Pinpoint the cell where the given text exists, returning its (x, y) midpoint coordinate. 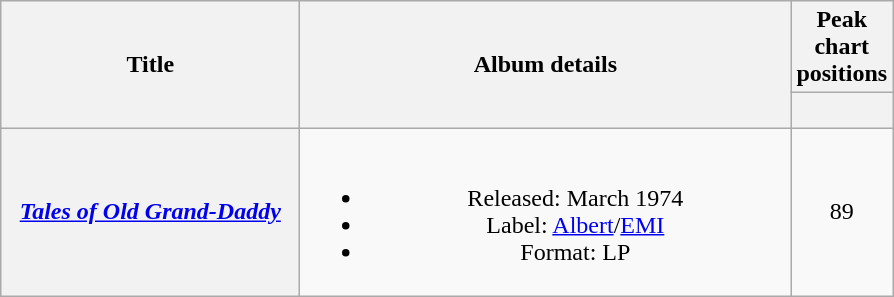
Peak chart positions (842, 47)
89 (842, 212)
Tales of Old Grand-Daddy (150, 212)
Title (150, 65)
Album details (546, 65)
Released: March 1974Label: Albert/EMI Format: LP (546, 212)
